Pinpoint the cell where the given text exists, returning its [x, y] midpoint coordinate. 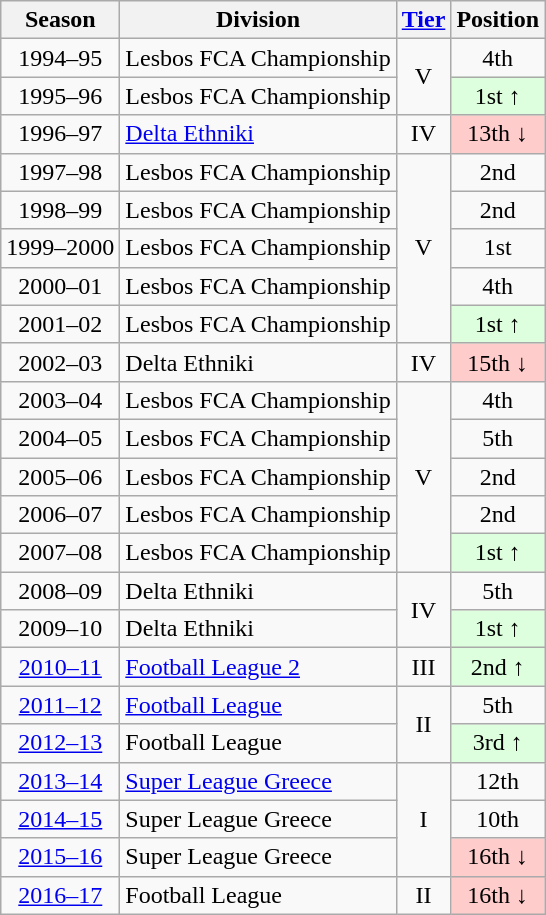
2008–09 [60, 591]
Position [498, 20]
2004–05 [60, 438]
10th [498, 819]
3rd ↑ [498, 743]
Season [60, 20]
2015–16 [60, 857]
2nd ↑ [498, 667]
Tier [424, 20]
2016–17 [60, 895]
1995–96 [60, 96]
2012–13 [60, 743]
2005–06 [60, 477]
2013–14 [60, 781]
12th [498, 781]
2011–12 [60, 705]
1999–2000 [60, 248]
15th ↓ [498, 362]
1997–98 [60, 172]
1996–97 [60, 134]
2001–02 [60, 324]
Football League 2 [258, 667]
2002–03 [60, 362]
2006–07 [60, 515]
2000–01 [60, 286]
2009–10 [60, 629]
III [424, 667]
13th ↓ [498, 134]
2014–15 [60, 819]
1994–95 [60, 58]
1998–99 [60, 210]
I [424, 819]
2007–08 [60, 553]
Division [258, 20]
1st [498, 248]
2010–11 [60, 667]
2003–04 [60, 400]
